Search for the cell housing the specified text and yield its (X, Y) center coordinate. 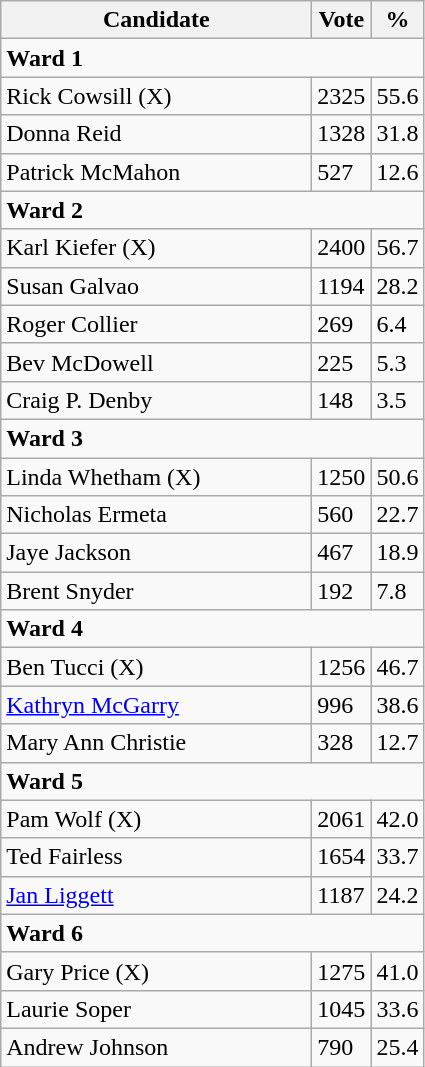
1328 (342, 134)
Laurie Soper (156, 1009)
1045 (342, 1009)
Ward 1 (212, 58)
Patrick McMahon (156, 172)
2400 (342, 248)
Kathryn McGarry (156, 705)
Karl Kiefer (X) (156, 248)
12.6 (398, 172)
42.0 (398, 819)
% (398, 20)
Ward 2 (212, 210)
Candidate (156, 20)
Roger Collier (156, 324)
1256 (342, 667)
31.8 (398, 134)
996 (342, 705)
225 (342, 362)
Andrew Johnson (156, 1047)
41.0 (398, 971)
55.6 (398, 96)
Pam Wolf (X) (156, 819)
Gary Price (X) (156, 971)
2325 (342, 96)
Jan Liggett (156, 895)
18.9 (398, 553)
56.7 (398, 248)
24.2 (398, 895)
1250 (342, 477)
33.7 (398, 857)
5.3 (398, 362)
Ted Fairless (156, 857)
148 (342, 400)
328 (342, 743)
33.6 (398, 1009)
Brent Snyder (156, 591)
22.7 (398, 515)
Nicholas Ermeta (156, 515)
25.4 (398, 1047)
6.4 (398, 324)
2061 (342, 819)
3.5 (398, 400)
12.7 (398, 743)
560 (342, 515)
Linda Whetham (X) (156, 477)
192 (342, 591)
1275 (342, 971)
Bev McDowell (156, 362)
269 (342, 324)
Donna Reid (156, 134)
1187 (342, 895)
Ward 3 (212, 438)
Ward 5 (212, 781)
Craig P. Denby (156, 400)
Vote (342, 20)
Rick Cowsill (X) (156, 96)
Jaye Jackson (156, 553)
Ben Tucci (X) (156, 667)
Ward 4 (212, 629)
1194 (342, 286)
Mary Ann Christie (156, 743)
Susan Galvao (156, 286)
Ward 6 (212, 933)
467 (342, 553)
46.7 (398, 667)
28.2 (398, 286)
790 (342, 1047)
7.8 (398, 591)
50.6 (398, 477)
1654 (342, 857)
527 (342, 172)
38.6 (398, 705)
